Locate the cell with the specified text and output its [x, y] center coordinate. 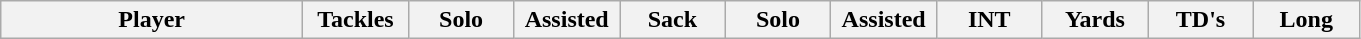
TD's [1201, 20]
Long [1306, 20]
Player [152, 20]
Sack [673, 20]
Yards [1095, 20]
Tackles [356, 20]
INT [989, 20]
